Output the [x, y] coordinate of the center of the cell containing the given text.  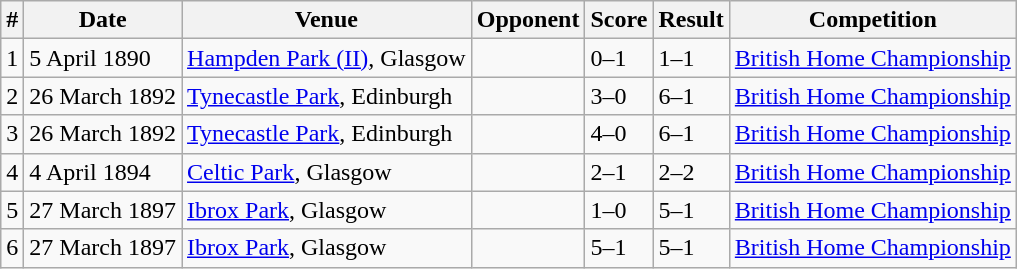
1 [12, 58]
Score [619, 20]
3 [12, 134]
1–0 [619, 210]
5 April 1890 [103, 58]
4 April 1894 [103, 172]
2–1 [619, 172]
Opponent [528, 20]
Result [691, 20]
Venue [327, 20]
0–1 [619, 58]
# [12, 20]
5 [12, 210]
1–1 [691, 58]
Hampden Park (II), Glasgow [327, 58]
4 [12, 172]
2 [12, 96]
Date [103, 20]
4–0 [619, 134]
Competition [872, 20]
6 [12, 248]
3–0 [619, 96]
2–2 [691, 172]
Celtic Park, Glasgow [327, 172]
